For the text-containing cell, return its midpoint in [X, Y] coordinate format. 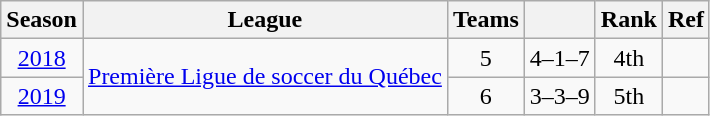
Rank [628, 20]
3–3–9 [560, 96]
6 [486, 96]
4–1–7 [560, 58]
5 [486, 58]
5th [628, 96]
Première Ligue de soccer du Québec [264, 77]
Season [42, 20]
2018 [42, 58]
2019 [42, 96]
Teams [486, 20]
Ref [686, 20]
League [264, 20]
4th [628, 58]
